Scan for the cell matching the given text and deliver its [X, Y] coordinate at center. 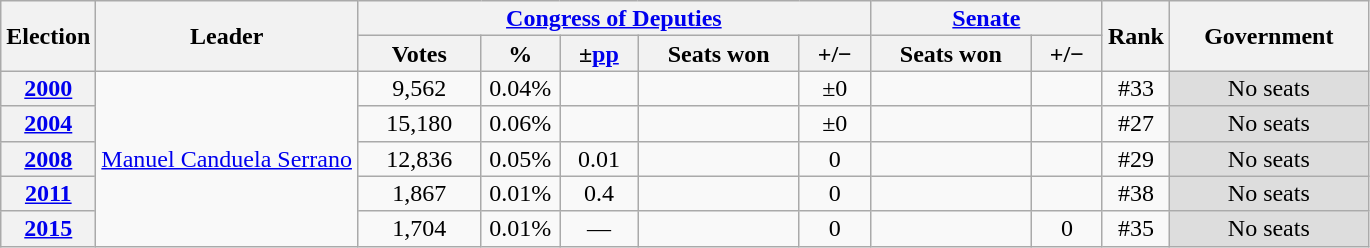
2000 [48, 88]
2011 [48, 194]
0.01 [600, 158]
Government [1270, 36]
0.05% [520, 158]
Manuel Canduela Serrano [227, 158]
Senate [986, 18]
±pp [600, 54]
2015 [48, 228]
#27 [1136, 124]
1,704 [419, 228]
#38 [1136, 194]
#33 [1136, 88]
2008 [48, 158]
15,180 [419, 124]
#35 [1136, 228]
Rank [1136, 36]
0.06% [520, 124]
12,836 [419, 158]
0.04% [520, 88]
Votes [419, 54]
9,562 [419, 88]
0.4 [600, 194]
1,867 [419, 194]
% [520, 54]
Leader [227, 36]
#29 [1136, 158]
— [600, 228]
2004 [48, 124]
Election [48, 36]
Congress of Deputies [614, 18]
